Return the (x, y) coordinate for the center point of the cell that contains the specified text.  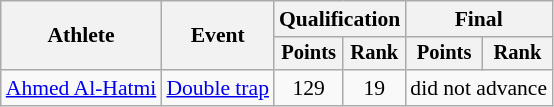
Event (218, 36)
19 (374, 88)
Final (478, 19)
Double trap (218, 88)
did not advance (478, 88)
129 (308, 88)
Qualification (340, 19)
Athlete (82, 36)
Ahmed Al-Hatmi (82, 88)
